Pinpoint the cell where the given text exists, returning its [x, y] midpoint coordinate. 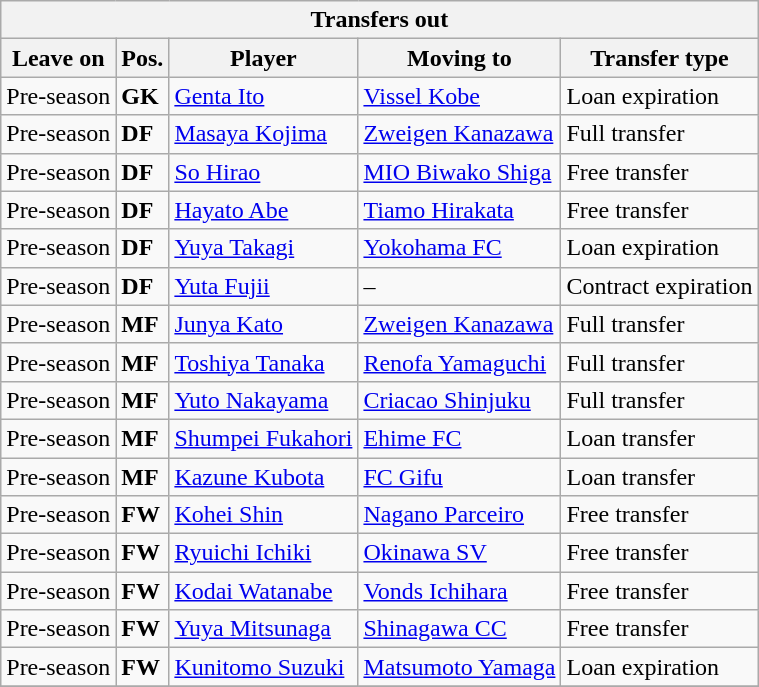
Transfers out [380, 20]
Renofa Yamaguchi [460, 362]
Masaya Kojima [264, 134]
– [460, 286]
Vissel Kobe [460, 96]
Nagano Parceiro [460, 515]
Yokohama FC [460, 248]
Yuya Mitsunaga [264, 629]
Kazune Kubota [264, 477]
Hayato Abe [264, 210]
Kohei Shin [264, 515]
So Hirao [264, 172]
Ehime FC [460, 438]
Matsumoto Yamaga [460, 667]
Contract expiration [660, 286]
Moving to [460, 58]
Leave on [58, 58]
Yuya Takagi [264, 248]
Kodai Watanabe [264, 591]
Yuto Nakayama [264, 400]
MIO Biwako Shiga [460, 172]
Kunitomo Suzuki [264, 667]
Tiamo Hirakata [460, 210]
Junya Kato [264, 324]
Shinagawa CC [460, 629]
Toshiya Tanaka [264, 362]
Yuta Fujii [264, 286]
Pos. [142, 58]
FC Gifu [460, 477]
Transfer type [660, 58]
Criacao Shinjuku [460, 400]
GK [142, 96]
Vonds Ichihara [460, 591]
Shumpei Fukahori [264, 438]
Genta Ito [264, 96]
Okinawa SV [460, 553]
Ryuichi Ichiki [264, 553]
Player [264, 58]
